Capture the cell that displays the provided text and extract its (X, Y) central coordinate. 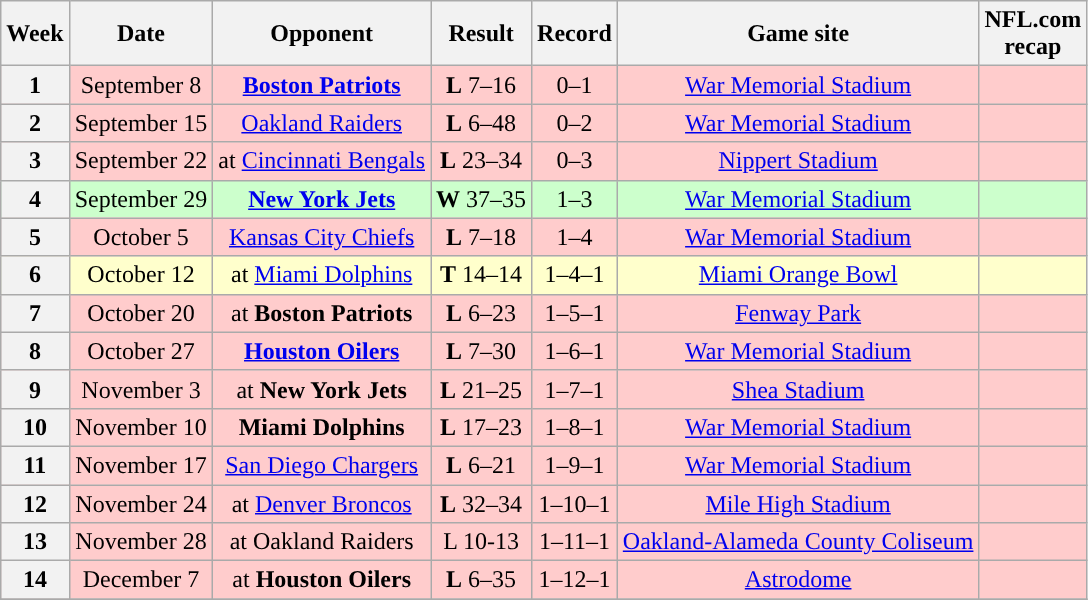
1–11–1 (575, 542)
9 (35, 389)
12 (35, 503)
2 (35, 123)
1–6–1 (575, 351)
L 23–34 (482, 161)
Nippert Stadium (798, 161)
at New York Jets (322, 389)
L 7–30 (482, 351)
1–9–1 (575, 465)
8 (35, 351)
1–4–1 (575, 275)
14 (35, 580)
November 10 (141, 427)
Shea Stadium (798, 389)
6 (35, 275)
October 27 (141, 351)
11 (35, 465)
7 (35, 313)
L 6–48 (482, 123)
October 5 (141, 237)
W 37–35 (482, 199)
November 24 (141, 503)
November 28 (141, 542)
L 10-13 (482, 542)
September 22 (141, 161)
1–7–1 (575, 389)
Game site (798, 34)
Date (141, 34)
0–3 (575, 161)
September 8 (141, 85)
December 7 (141, 580)
Miami Orange Bowl (798, 275)
L 32–34 (482, 503)
at Miami Dolphins (322, 275)
1–5–1 (575, 313)
Week (35, 34)
1–10–1 (575, 503)
Mile High Stadium (798, 503)
1–8–1 (575, 427)
San Diego Chargers (322, 465)
at Boston Patriots (322, 313)
L 6–35 (482, 580)
November 17 (141, 465)
L 17–23 (482, 427)
September 15 (141, 123)
L 6–23 (482, 313)
1–12–1 (575, 580)
Kansas City Chiefs (322, 237)
October 12 (141, 275)
1–3 (575, 199)
October 20 (141, 313)
L 21–25 (482, 389)
NFL.comrecap (1033, 34)
10 (35, 427)
at Oakland Raiders (322, 542)
Opponent (322, 34)
Oakland Raiders (322, 123)
T 14–14 (482, 275)
5 (35, 237)
13 (35, 542)
1–4 (575, 237)
at Cincinnati Bengals (322, 161)
L 7–16 (482, 85)
September 29 (141, 199)
1 (35, 85)
4 (35, 199)
Result (482, 34)
Fenway Park (798, 313)
0–2 (575, 123)
Boston Patriots (322, 85)
0–1 (575, 85)
at Denver Broncos (322, 503)
November 3 (141, 389)
Astrodome (798, 580)
L 7–18 (482, 237)
Houston Oilers (322, 351)
Oakland-Alameda County Coliseum (798, 542)
at Houston Oilers (322, 580)
Miami Dolphins (322, 427)
L 6–21 (482, 465)
3 (35, 161)
New York Jets (322, 199)
Record (575, 34)
